Determine the [x, y] coordinate at the center of the cell enclosing the given text.  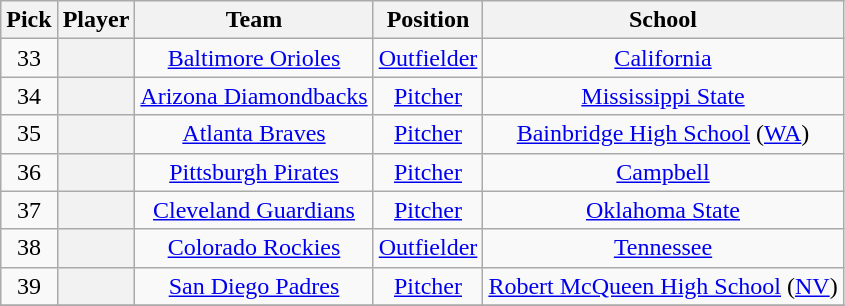
Pick [29, 20]
Pittsburgh Pirates [254, 172]
School [663, 20]
35 [29, 134]
Tennessee [663, 248]
Colorado Rockies [254, 248]
34 [29, 96]
Position [428, 20]
Team [254, 20]
Baltimore Orioles [254, 58]
Mississippi State [663, 96]
Player [96, 20]
Cleveland Guardians [254, 210]
Campbell [663, 172]
33 [29, 58]
Robert McQueen High School (NV) [663, 286]
38 [29, 248]
Arizona Diamondbacks [254, 96]
California [663, 58]
Oklahoma State [663, 210]
San Diego Padres [254, 286]
Bainbridge High School (WA) [663, 134]
Atlanta Braves [254, 134]
36 [29, 172]
39 [29, 286]
37 [29, 210]
